Output the (X, Y) coordinate of the center of the cell containing the given text.  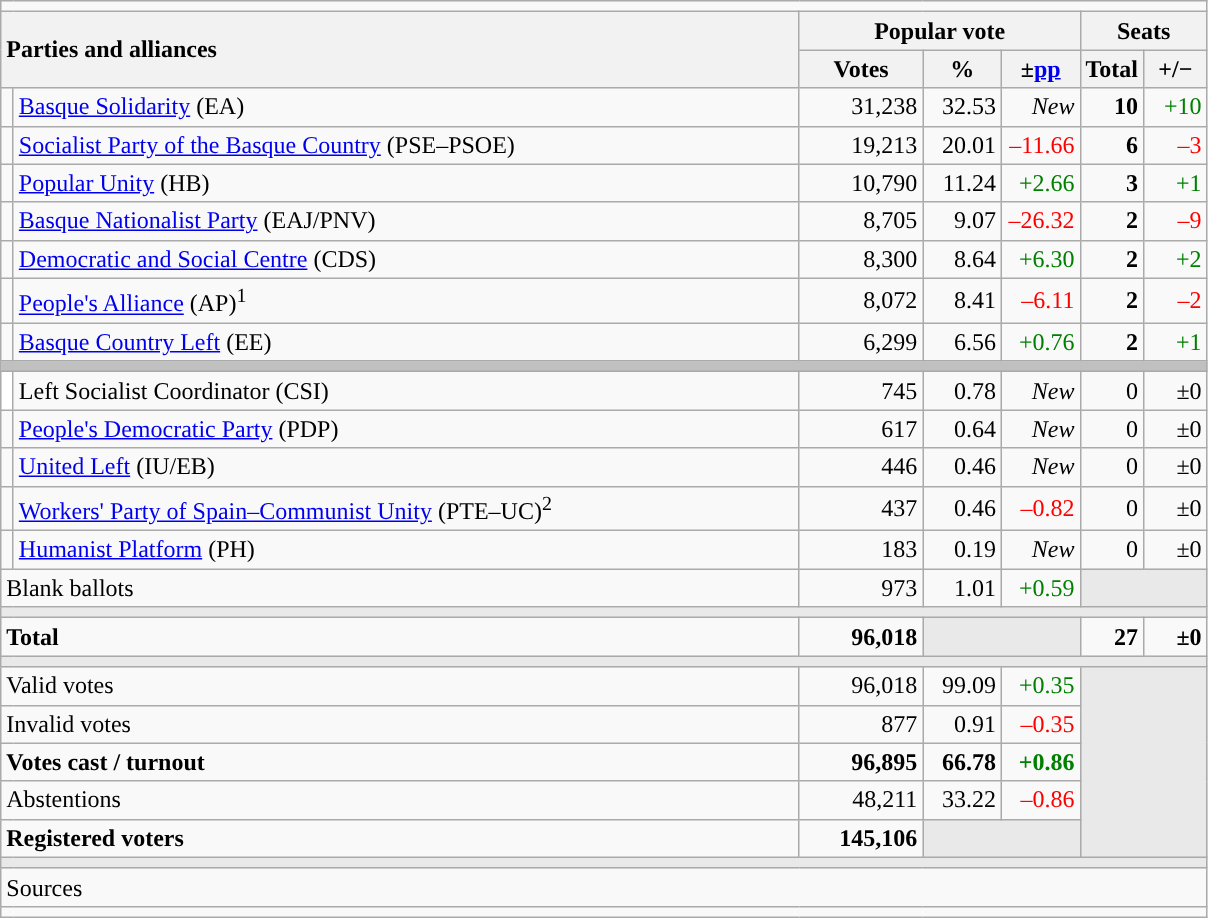
+0.35 (1040, 686)
Democratic and Social Centre (CDS) (406, 259)
Registered voters (400, 838)
+2 (1176, 259)
Invalid votes (400, 724)
27 (1112, 637)
Valid votes (400, 686)
Popular Unity (HB) (406, 183)
+10 (1176, 107)
+6.30 (1040, 259)
0.78 (962, 391)
437 (861, 508)
+0.76 (1040, 342)
66.78 (962, 762)
Votes cast / turnout (400, 762)
% (962, 69)
–0.82 (1040, 508)
–9 (1176, 221)
183 (861, 550)
0.19 (962, 550)
Humanist Platform (PH) (406, 550)
6 (1112, 145)
Popular vote (940, 31)
745 (861, 391)
Workers' Party of Spain–Communist Unity (PTE–UC)2 (406, 508)
446 (861, 467)
8,072 (861, 300)
–11.66 (1040, 145)
11.24 (962, 183)
145,106 (861, 838)
People's Democratic Party (PDP) (406, 429)
Basque Country Left (EE) (406, 342)
People's Alliance (AP)1 (406, 300)
Socialist Party of the Basque Country (PSE–PSOE) (406, 145)
0.64 (962, 429)
–2 (1176, 300)
48,211 (861, 800)
Blank ballots (400, 588)
–0.86 (1040, 800)
–3 (1176, 145)
8.41 (962, 300)
+0.59 (1040, 588)
96,895 (861, 762)
Left Socialist Coordinator (CSI) (406, 391)
10 (1112, 107)
8,300 (861, 259)
1.01 (962, 588)
–26.32 (1040, 221)
877 (861, 724)
99.09 (962, 686)
617 (861, 429)
0.91 (962, 724)
31,238 (861, 107)
Sources (604, 887)
Abstentions (400, 800)
±pp (1040, 69)
Votes (861, 69)
8.64 (962, 259)
33.22 (962, 800)
32.53 (962, 107)
Parties and alliances (400, 50)
+/− (1176, 69)
Seats (1144, 31)
20.01 (962, 145)
6,299 (861, 342)
9.07 (962, 221)
Basque Solidarity (EA) (406, 107)
–6.11 (1040, 300)
+2.66 (1040, 183)
+0.86 (1040, 762)
10,790 (861, 183)
6.56 (962, 342)
–0.35 (1040, 724)
Basque Nationalist Party (EAJ/PNV) (406, 221)
3 (1112, 183)
19,213 (861, 145)
United Left (IU/EB) (406, 467)
8,705 (861, 221)
973 (861, 588)
